Pinpoint the cell where the given text exists, returning its [X, Y] midpoint coordinate. 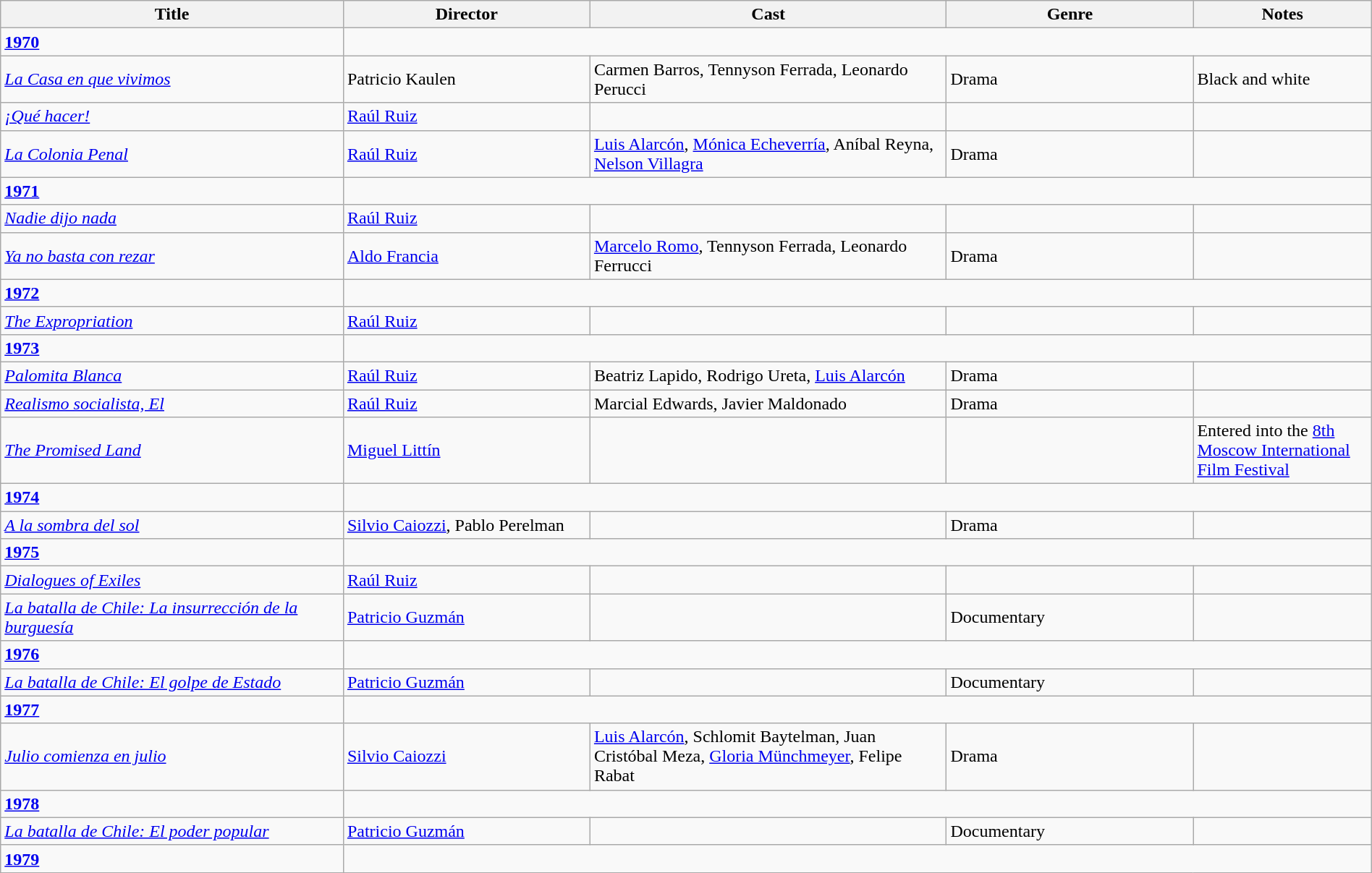
Title [172, 14]
1972 [172, 293]
Entered into the 8th Moscow International Film Festival [1282, 451]
Nadie dijo nada [172, 218]
La batalla de Chile: El golpe de Estado [172, 682]
Palomita Blanca [172, 375]
La batalla de Chile: La insurrección de la burguesía [172, 618]
1970 [172, 42]
1977 [172, 710]
1973 [172, 348]
Patricio Kaulen [466, 80]
Director [466, 14]
Marcial Edwards, Javier Maldonado [768, 403]
Ya no basta con rezar [172, 256]
Genre [1070, 14]
1975 [172, 553]
¡Qué hacer! [172, 116]
La Colonia Penal [172, 153]
Silvio Caiozzi [466, 757]
Julio comienza en julio [172, 757]
The Expropriation [172, 320]
La Casa en que vivimos [172, 80]
Marcelo Romo, Tennyson Ferrada, Leonardo Ferrucci [768, 256]
Aldo Francia [466, 256]
1976 [172, 655]
1978 [172, 804]
Luis Alarcón, Mónica Echeverría, Aníbal Reyna, Nelson Villagra [768, 153]
A la sombra del sol [172, 525]
1979 [172, 859]
1971 [172, 191]
La batalla de Chile: El poder popular [172, 831]
Luis Alarcón, Schlomit Baytelman, Juan Cristóbal Meza, Gloria Münchmeyer, Felipe Rabat [768, 757]
1974 [172, 498]
Silvio Caiozzi, Pablo Perelman [466, 525]
Miguel Littín [466, 451]
The Promised Land [172, 451]
Realismo socialista, El [172, 403]
Carmen Barros, Tennyson Ferrada, Leonardo Perucci [768, 80]
Black and white [1282, 80]
Cast [768, 14]
Dialogues of Exiles [172, 580]
Notes [1282, 14]
Beatriz Lapido, Rodrigo Ureta, Luis Alarcón [768, 375]
